Detect which cell encompasses the target text, then output its (x, y) center coordinate. 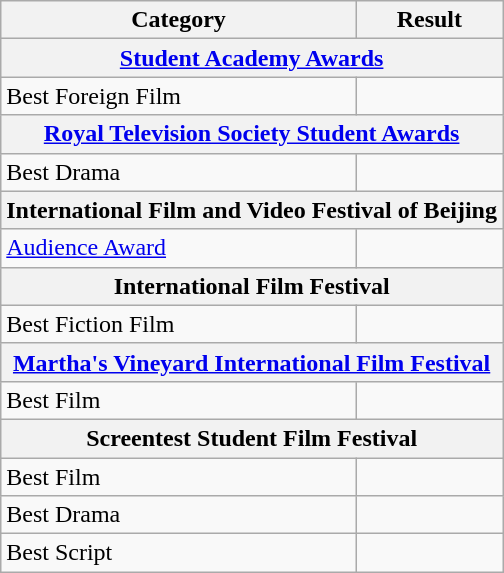
Best Foreign Film (178, 96)
International Film and Video Festival of Beijing (252, 210)
Student Academy Awards (252, 58)
Martha's Vineyard International Film Festival (252, 362)
Result (429, 20)
Screentest Student Film Festival (252, 438)
Category (178, 20)
International Film Festival (252, 286)
Best Fiction Film (178, 324)
Audience Award (178, 248)
Best Script (178, 553)
Royal Television Society Student Awards (252, 134)
